Return the (x, y) coordinate for the center point of the cell that contains the specified text.  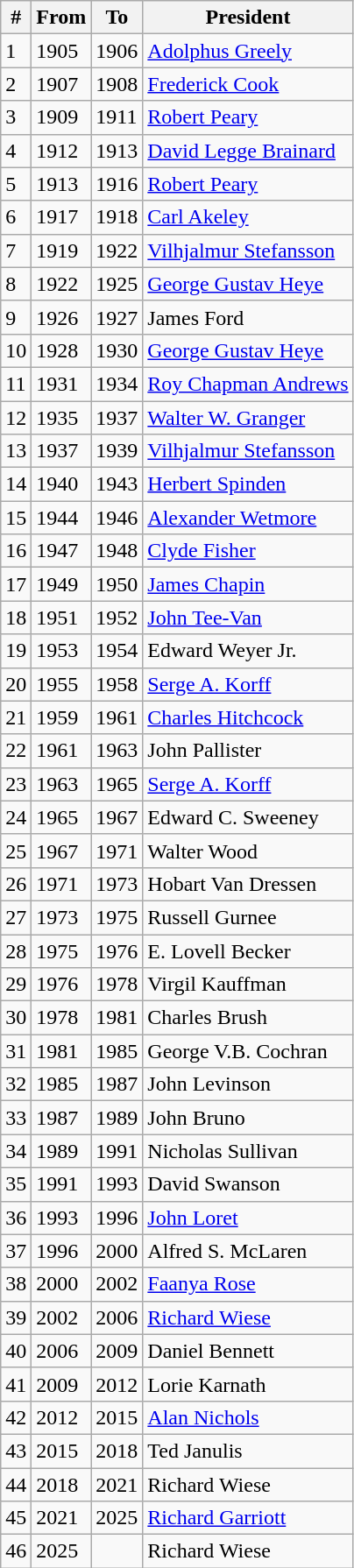
1917 (61, 217)
Charles Brush (248, 1018)
4 (16, 151)
Richard Garriott (248, 1518)
1944 (61, 518)
David Legge Brainard (248, 151)
1949 (61, 584)
To (117, 18)
James Ford (248, 317)
From (61, 18)
Nicholas Sullivan (248, 1151)
1 (16, 51)
Russell Gurnee (248, 917)
7 (16, 251)
45 (16, 1518)
Faanya Rose (248, 1284)
1908 (117, 84)
John Bruno (248, 1118)
# (16, 18)
1931 (61, 384)
Walter W. Granger (248, 418)
18 (16, 618)
8 (16, 284)
33 (16, 1118)
1906 (117, 51)
9 (16, 317)
1953 (61, 651)
John Pallister (248, 751)
28 (16, 950)
6 (16, 217)
43 (16, 1451)
1958 (117, 684)
Carl Akeley (248, 217)
23 (16, 784)
David Swanson (248, 1184)
1928 (61, 350)
35 (16, 1184)
Daniel Bennett (248, 1351)
10 (16, 350)
1950 (117, 584)
15 (16, 518)
17 (16, 584)
1934 (117, 384)
1951 (61, 618)
Edward C. Sweeney (248, 817)
12 (16, 418)
1947 (61, 551)
34 (16, 1151)
27 (16, 917)
Frederick Cook (248, 84)
40 (16, 1351)
44 (16, 1485)
29 (16, 985)
1925 (117, 284)
1943 (117, 484)
1918 (117, 217)
Alan Nichols (248, 1417)
37 (16, 1251)
38 (16, 1284)
1959 (61, 717)
22 (16, 751)
1935 (61, 418)
13 (16, 451)
1919 (61, 251)
1940 (61, 484)
1948 (117, 551)
Herbert Spinden (248, 484)
Ted Janulis (248, 1451)
Alfred S. McLaren (248, 1251)
President (248, 18)
2 (16, 84)
41 (16, 1384)
1930 (117, 350)
John Tee-Van (248, 618)
Charles Hitchcock (248, 717)
39 (16, 1317)
1926 (61, 317)
Clyde Fisher (248, 551)
Roy Chapman Andrews (248, 384)
32 (16, 1084)
24 (16, 817)
20 (16, 684)
James Chapin (248, 584)
1946 (117, 518)
1909 (61, 117)
1911 (117, 117)
14 (16, 484)
19 (16, 651)
Edward Weyer Jr. (248, 651)
1955 (61, 684)
Alexander Wetmore (248, 518)
Virgil Kauffman (248, 985)
1954 (117, 651)
5 (16, 184)
3 (16, 117)
E. Lovell Becker (248, 950)
42 (16, 1417)
1912 (61, 151)
George V.B. Cochran (248, 1051)
John Levinson (248, 1084)
Hobart Van Dressen (248, 884)
36 (16, 1218)
26 (16, 884)
30 (16, 1018)
1907 (61, 84)
11 (16, 384)
31 (16, 1051)
1905 (61, 51)
1939 (117, 451)
21 (16, 717)
Adolphus Greely (248, 51)
John Loret (248, 1218)
25 (16, 851)
Lorie Karnath (248, 1384)
Walter Wood (248, 851)
1927 (117, 317)
1952 (117, 618)
1916 (117, 184)
16 (16, 551)
46 (16, 1551)
